Detect which cell encompasses the target text, then output its (X, Y) center coordinate. 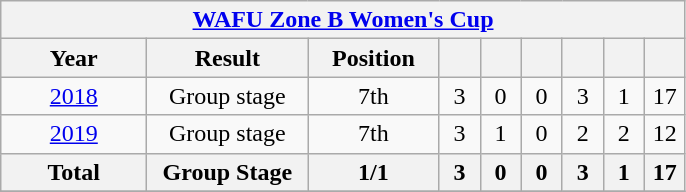
Total (74, 172)
Year (74, 58)
Result (228, 58)
2018 (74, 96)
WAFU Zone B Women's Cup (344, 20)
2019 (74, 134)
12 (664, 134)
Position (374, 58)
1/1 (374, 172)
Group Stage (228, 172)
